Search for the cell housing the specified text and yield its [X, Y] center coordinate. 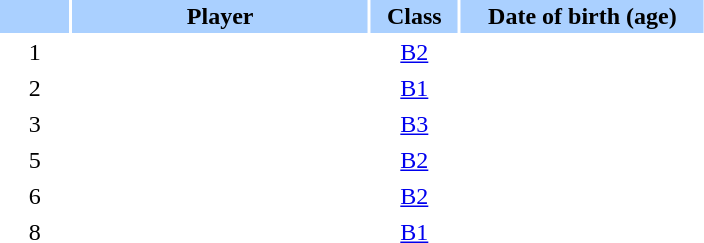
Date of birth (age) [582, 16]
2 [34, 88]
6 [34, 196]
B3 [414, 124]
1 [34, 52]
5 [34, 160]
3 [34, 124]
B1 [414, 88]
Class [414, 16]
Player [220, 16]
